Return the (x, y) coordinate for the center point of the cell that contains the specified text.  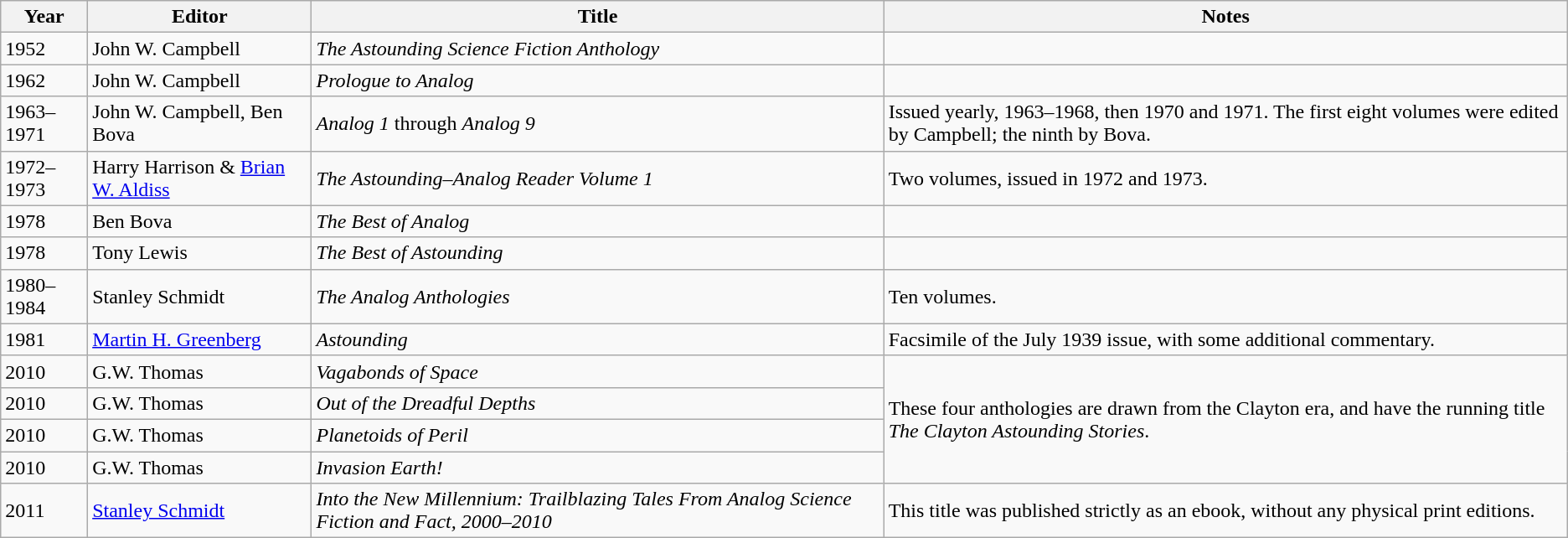
Editor (199, 17)
John W. Campbell, Ben Bova (199, 124)
Ben Bova (199, 221)
Year (44, 17)
1952 (44, 49)
Analog 1 through Analog 9 (598, 124)
1962 (44, 80)
The Astounding Science Fiction Anthology (598, 49)
Tony Lewis (199, 253)
Out of the Dreadful Depths (598, 403)
Title (598, 17)
Into the New Millennium: Trailblazing Tales From Analog Science Fiction and Fact, 2000–2010 (598, 511)
Prologue to Analog (598, 80)
1963–1971 (44, 124)
2011 (44, 511)
Invasion Earth! (598, 467)
The Analog Anthologies (598, 297)
1981 (44, 339)
The Best of Analog (598, 221)
Vagabonds of Space (598, 371)
Issued yearly, 1963–1968, then 1970 and 1971. The first eight volumes were edited by Campbell; the ninth by Bova. (1225, 124)
This title was published strictly as an ebook, without any physical print editions. (1225, 511)
Facsimile of the July 1939 issue, with some additional commentary. (1225, 339)
Astounding (598, 339)
Martin H. Greenberg (199, 339)
Two volumes, issued in 1972 and 1973. (1225, 178)
Planetoids of Peril (598, 435)
Ten volumes. (1225, 297)
1980–1984 (44, 297)
Notes (1225, 17)
The Astounding–Analog Reader Volume 1 (598, 178)
1972–1973 (44, 178)
These four anthologies are drawn from the Clayton era, and have the running title The Clayton Astounding Stories. (1225, 419)
The Best of Astounding (598, 253)
Harry Harrison & Brian W. Aldiss (199, 178)
